Search for the cell housing the specified text and yield its (X, Y) center coordinate. 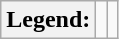
Legend: (48, 20)
